Provide the [x, y] coordinate of the cell's center where the given text is located.  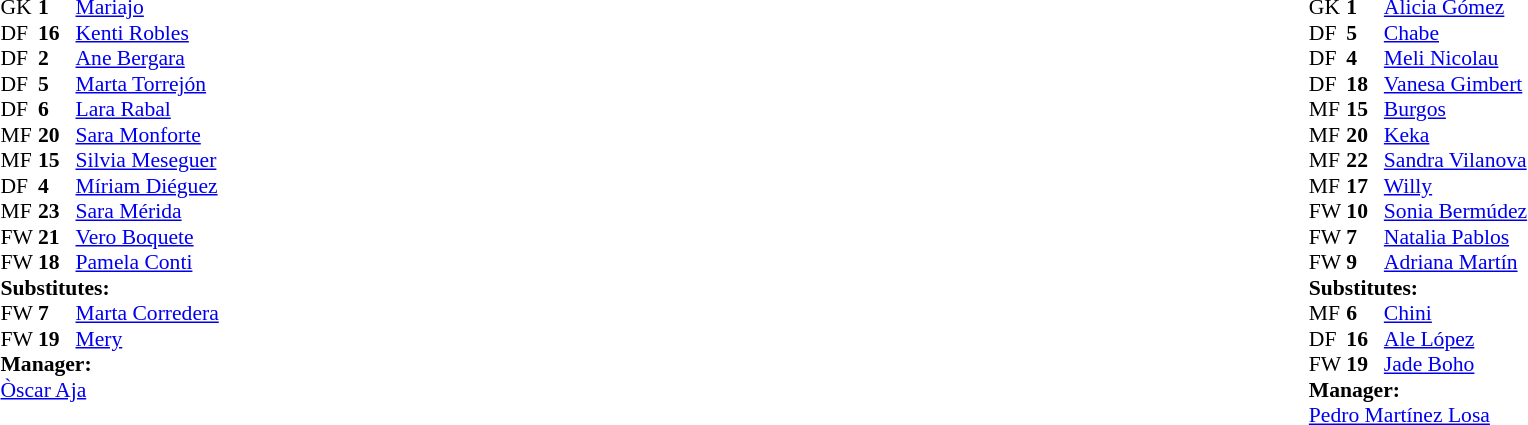
Sandra Vilanova [1456, 161]
Silvia Meseguer [148, 161]
22 [1365, 161]
Burgos [1456, 109]
Marta Torrejón [148, 84]
Kenti Robles [148, 33]
Lara Rabal [148, 109]
Jade Boho [1456, 365]
Sara Mérida [148, 211]
Willy [1456, 186]
Òscar Aja [109, 390]
2 [57, 59]
Natalia Pablos [1456, 237]
23 [57, 211]
Ane Bergara [148, 59]
Pamela Conti [148, 263]
Adriana Martín [1456, 263]
Chabe [1456, 33]
Meli Nicolau [1456, 59]
Sara Monforte [148, 135]
Ale López [1456, 339]
Keka [1456, 135]
Chini [1456, 313]
Míriam Diéguez [148, 186]
10 [1365, 211]
Vanesa Gimbert [1456, 84]
Vero Boquete [148, 237]
Sonia Bermúdez [1456, 211]
Marta Corredera [148, 313]
Mery [148, 339]
17 [1365, 186]
9 [1365, 263]
21 [57, 237]
